Determine the [X, Y] coordinate at the center of the cell enclosing the given text.  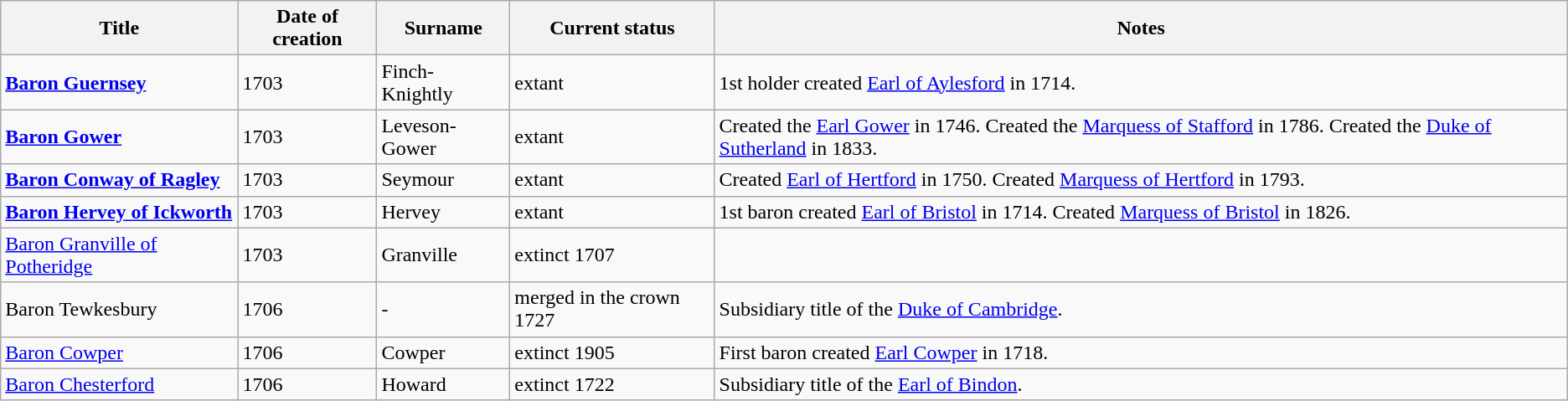
extinct 1905 [612, 352]
Baron Hervey of Ickworth [119, 212]
Baron Chesterford [119, 384]
Created the Earl Gower in 1746. Created the Marquess of Stafford in 1786. Created the Duke of Sutherland in 1833. [1141, 137]
First baron created Earl Cowper in 1718. [1141, 352]
Baron Tewkesbury [119, 310]
Baron Cowper [119, 352]
Hervey [444, 212]
merged in the crown 1727 [612, 310]
Cowper [444, 352]
Subsidiary title of the Earl of Bindon. [1141, 384]
Leveson-Gower [444, 137]
Current status [612, 28]
1st holder created Earl of Aylesford in 1714. [1141, 82]
Title [119, 28]
Subsidiary title of the Duke of Cambridge. [1141, 310]
extinct 1707 [612, 254]
Finch-Knightly [444, 82]
Baron Guernsey [119, 82]
1st baron created Earl of Bristol in 1714. Created Marquess of Bristol in 1826. [1141, 212]
extinct 1722 [612, 384]
Howard [444, 384]
Seymour [444, 180]
Created Earl of Hertford in 1750. Created Marquess of Hertford in 1793. [1141, 180]
Baron Conway of Ragley [119, 180]
Surname [444, 28]
Granville [444, 254]
Date of creation [307, 28]
- [444, 310]
Baron Gower [119, 137]
Baron Granville of Potheridge [119, 254]
Notes [1141, 28]
